Scan for the cell matching the given text and deliver its [x, y] coordinate at center. 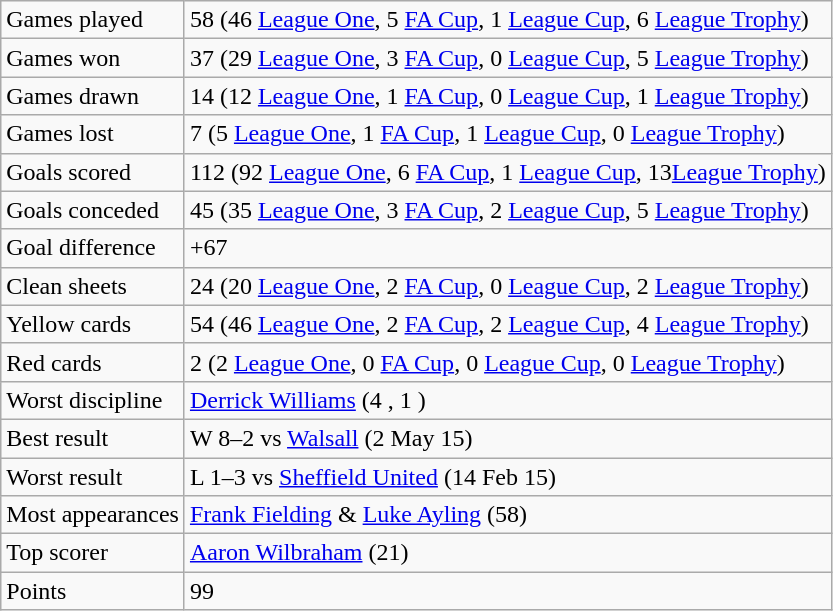
Frank Fielding & Luke Ayling (58) [508, 515]
Worst result [93, 477]
Games played [93, 20]
Aaron Wilbraham (21) [508, 553]
99 [508, 591]
2 (2 League One, 0 FA Cup, 0 League Cup, 0 League Trophy) [508, 362]
Points [93, 591]
54 (46 League One, 2 FA Cup, 2 League Cup, 4 League Trophy) [508, 324]
Goals scored [93, 172]
Goals conceded [93, 210]
Games won [93, 58]
L 1–3 vs Sheffield United (14 Feb 15) [508, 477]
Red cards [93, 362]
Games lost [93, 134]
W 8–2 vs Walsall (2 May 15) [508, 438]
24 (20 League One, 2 FA Cup, 0 League Cup, 2 League Trophy) [508, 286]
Yellow cards [93, 324]
Games drawn [93, 96]
Best result [93, 438]
7 (5 League One, 1 FA Cup, 1 League Cup, 0 League Trophy) [508, 134]
112 (92 League One, 6 FA Cup, 1 League Cup, 13League Trophy) [508, 172]
Clean sheets [93, 286]
58 (46 League One, 5 FA Cup, 1 League Cup, 6 League Trophy) [508, 20]
Most appearances [93, 515]
Top scorer [93, 553]
14 (12 League One, 1 FA Cup, 0 League Cup, 1 League Trophy) [508, 96]
45 (35 League One, 3 FA Cup, 2 League Cup, 5 League Trophy) [508, 210]
Worst discipline [93, 400]
Derrick Williams (4 , 1 ) [508, 400]
37 (29 League One, 3 FA Cup, 0 League Cup, 5 League Trophy) [508, 58]
Goal difference [93, 248]
+67 [508, 248]
